Detect which cell encompasses the target text, then output its [x, y] center coordinate. 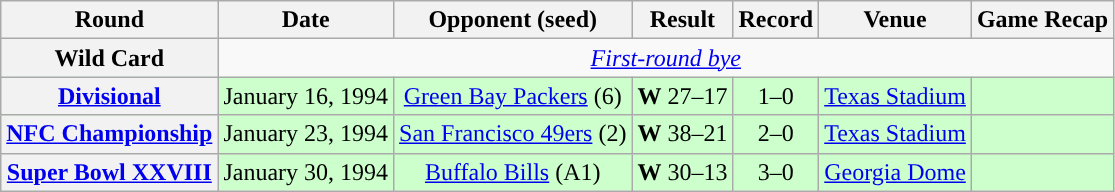
Super Bowl XXVIII [110, 172]
2–0 [776, 134]
Green Bay Packers (6) [513, 96]
Wild Card [110, 58]
January 23, 1994 [306, 134]
San Francisco 49ers (2) [513, 134]
Result [682, 20]
Opponent (seed) [513, 20]
Round [110, 20]
Game Recap [1042, 20]
W 38–21 [682, 134]
January 16, 1994 [306, 96]
Divisional [110, 96]
NFC Championship [110, 134]
First-round bye [666, 58]
W 27–17 [682, 96]
Buffalo Bills (A1) [513, 172]
1–0 [776, 96]
Venue [896, 20]
Georgia Dome [896, 172]
Record [776, 20]
January 30, 1994 [306, 172]
3–0 [776, 172]
Date [306, 20]
W 30–13 [682, 172]
